For the text-containing cell, return its midpoint in [x, y] coordinate format. 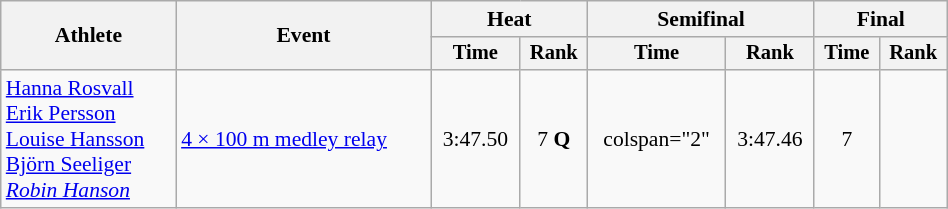
Athlete [88, 36]
3:47.46 [770, 139]
7 [846, 139]
Hanna Rosvall Erik Persson Louise HanssonBjörn SeeligerRobin Hanson [88, 139]
Semifinal [702, 19]
colspan="2" [657, 139]
Final [880, 19]
4 × 100 m medley relay [304, 139]
7 Q [554, 139]
Heat [510, 19]
Event [304, 36]
3:47.50 [476, 139]
